Capture the cell that displays the provided text and extract its [x, y] central coordinate. 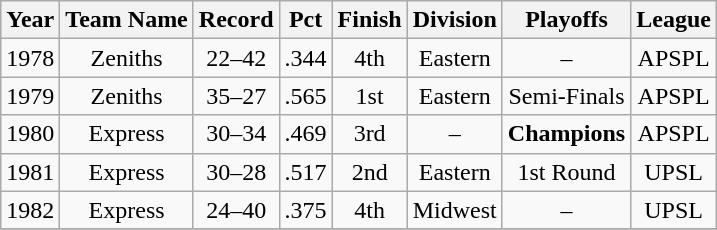
.517 [306, 172]
Division [454, 20]
Pct [306, 20]
1st Round [566, 172]
1982 [30, 210]
24–40 [236, 210]
1981 [30, 172]
22–42 [236, 58]
1980 [30, 134]
Year [30, 20]
Champions [566, 134]
35–27 [236, 96]
2nd [370, 172]
League [674, 20]
Playoffs [566, 20]
Team Name [127, 20]
.565 [306, 96]
.375 [306, 210]
1978 [30, 58]
Finish [370, 20]
1979 [30, 96]
1st [370, 96]
.344 [306, 58]
.469 [306, 134]
3rd [370, 134]
30–28 [236, 172]
Record [236, 20]
Semi-Finals [566, 96]
Midwest [454, 210]
30–34 [236, 134]
